Output the (x, y) coordinate of the center of the cell containing the given text.  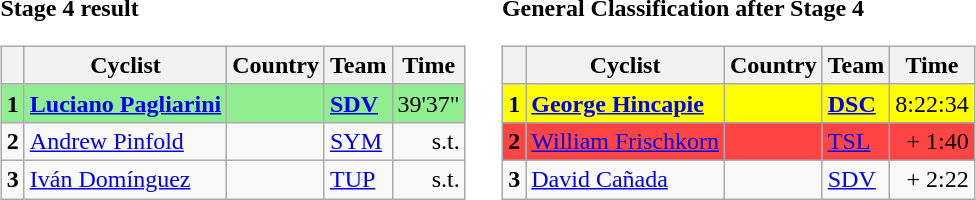
SYM (358, 141)
Luciano Pagliarini (125, 103)
8:22:34 (932, 103)
39'37" (428, 103)
Andrew Pinfold (125, 141)
David Cañada (626, 179)
TSL (856, 141)
+ 1:40 (932, 141)
+ 2:22 (932, 179)
DSC (856, 103)
William Frischkorn (626, 141)
George Hincapie (626, 103)
Iván Domínguez (125, 179)
TUP (358, 179)
